Search for the cell housing the specified text and yield its [x, y] center coordinate. 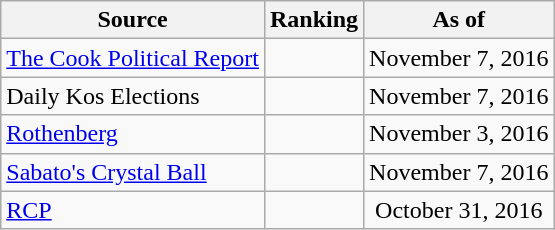
November 3, 2016 [459, 134]
Ranking [314, 20]
Rothenberg [133, 134]
Daily Kos Elections [133, 96]
The Cook Political Report [133, 58]
Source [133, 20]
RCP [133, 210]
Sabato's Crystal Ball [133, 172]
As of [459, 20]
October 31, 2016 [459, 210]
